Capture the cell that displays the provided text and extract its (x, y) central coordinate. 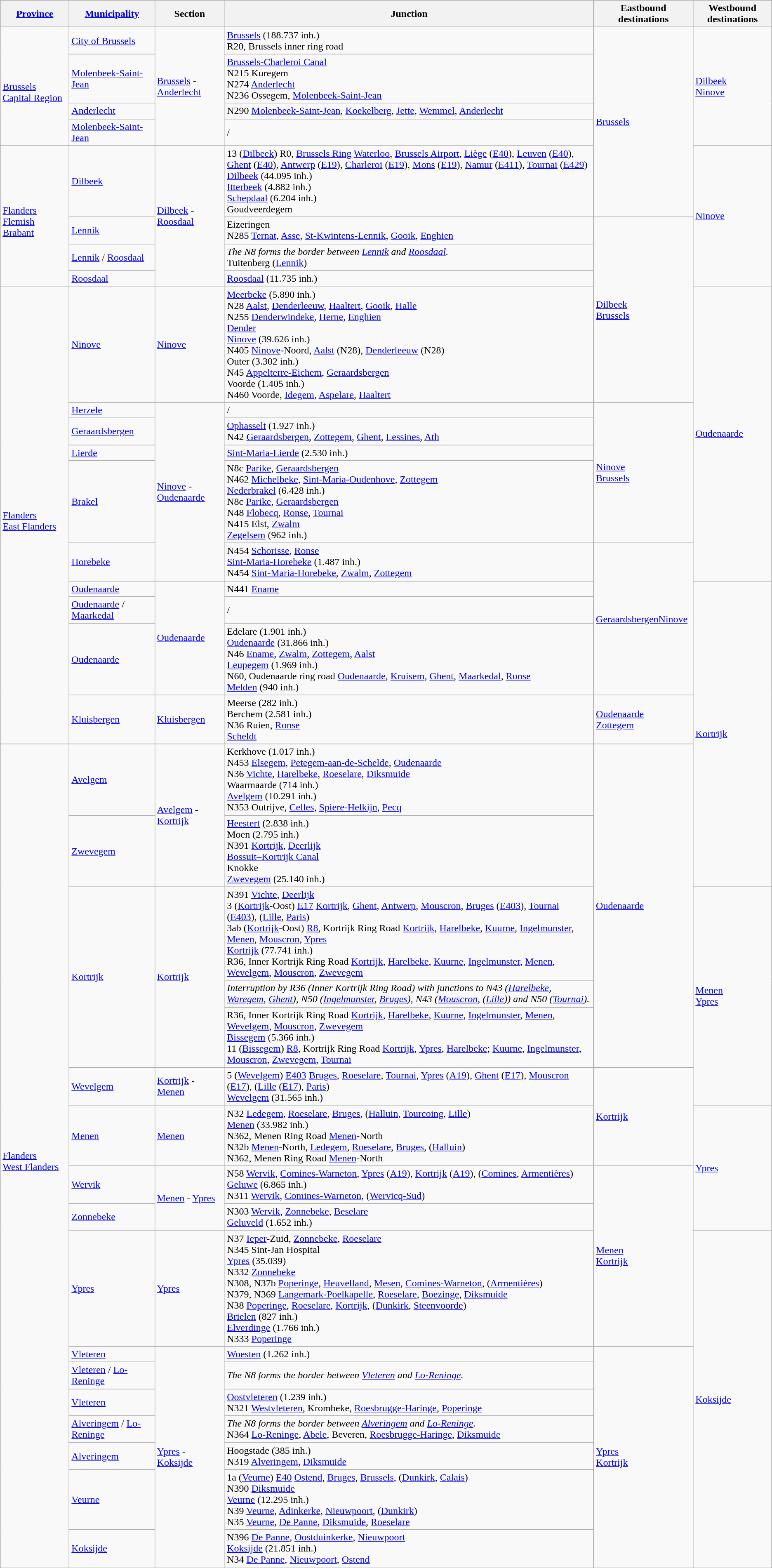
DilbeekNinove (732, 87)
Roosdaal (112, 278)
Avelgem - Kortrijk (190, 815)
Lennik (112, 230)
FlandersWest Flanders (35, 1156)
N303 Wervik, Zonnebeke, Beselare Geluveld (1.652 inh.) (409, 1217)
Avelgem (112, 779)
The N8 forms the border between Lennik and Roosdaal. Tuitenberg (Lennik) (409, 257)
Menen - Ypres (190, 1198)
Zwevegem (112, 851)
Geraardsbergen (112, 431)
FlandersFlemish Brabant (35, 216)
Brussels Capital Region (35, 87)
Alveringem (112, 1456)
DilbeekBrussels (643, 309)
Ninove - Oudenaarde (190, 492)
Westbound destinations (732, 14)
YpresKortrijk (643, 1457)
Junction (409, 14)
GeraardsbergenNinove (643, 619)
5 (Wevelgem) E403 Bruges, Roeselare, Tournai, Ypres (A19), Ghent (E17), Mouscron (E17), (Lille (E17), Paris) Wevelgem (31.565 inh.) (409, 1086)
City of Brussels (112, 40)
N441 Ename (409, 589)
Meerse (282 inh.) Berchem (2.581 inh.) N36 Ruien, Ronse Scheldt (409, 719)
MenenYpres (732, 996)
OudenaardeZottegem (643, 719)
Horebeke (112, 562)
N290 Molenbeek-Saint-Jean, Koekelberg, Jette, Wemmel, Anderlecht (409, 111)
Herzele (112, 410)
Sint-Maria-Lierde (2.530 inh.) (409, 452)
Oudenaarde / Maarkedal (112, 610)
Vleteren / Lo-Reninge (112, 1376)
Dilbeek - Roosdaal (190, 216)
Lierde (112, 452)
Zonnebeke (112, 1217)
Brakel (112, 502)
Brussels - Anderlecht (190, 87)
N396 De Panne, Oostduinkerke, Nieuwpoort Koksijde (21.851 inh.) N34 De Panne, Nieuwpoort, Ostend (409, 1549)
Hoogstade (385 inh.) N319 Alveringem, Diksmuide (409, 1456)
N454 Schorisse, Ronse Sint-Maria-Horebeke (1.487 inh.) N454 Sint-Maria-Horebeke, Zwalm, Zottegem (409, 562)
Alveringem / Lo-Reninge (112, 1429)
Oostvleteren (1.239 inh.) N321 Westvleteren, Krombeke, Roesbrugge-Haringe, Poperinge (409, 1402)
Wervik (112, 1184)
N58 Wervik, Comines-Warneton, Ypres (A19), Kortrijk (A19), (Comines, Armentières) Geluwe (6.865 inh.) N311 Wervik, Comines-Warneton, (Wervicq-Sud) (409, 1184)
Ophasselt (1.927 inh.) N42 Geraardsbergen, Zottegem, Ghent, Lessines, Ath (409, 431)
Province (35, 14)
Brussels-Charleroi Canal N215 Kuregem N274 Anderlecht N236 Ossegem, Molenbeek-Saint-Jean (409, 78)
Municipality (112, 14)
Eizeringen N285 Ternat, Asse, St-Kwintens-Lennik, Gooik, Enghien (409, 230)
MenenKortrijk (643, 1256)
Veurne (112, 1500)
Ypres - Koksijde (190, 1457)
The N8 forms the border between Alveringem and Lo-Reninge. N364 Lo-Reninge, Abele, Beveren, Roesbrugge-Haringe, Diksmuide (409, 1429)
Brussels (188.737 inh.) R20, Brussels inner ring road (409, 40)
Eastbound destinations (643, 14)
Brussels (643, 122)
Wevelgem (112, 1086)
Heestert (2.838 inh.) Moen (2.795 inh.) N391 Kortrijk, Deerlijk Bossuit–Kortrijk Canal Knokke Zwevegem (25.140 inh.) (409, 851)
Roosdaal (11.735 inh.) (409, 278)
NinoveBrussels (643, 473)
Anderlecht (112, 111)
Woesten (1.262 inh.) (409, 1354)
Section (190, 14)
Dilbeek (112, 181)
The N8 forms the border between Vleteren and Lo-Reninge. (409, 1376)
FlandersEast Flanders (35, 515)
Kortrijk - Menen (190, 1086)
Lennik / Roosdaal (112, 257)
